From the cell containing the given text, extract its center point as [X, Y] coordinate. 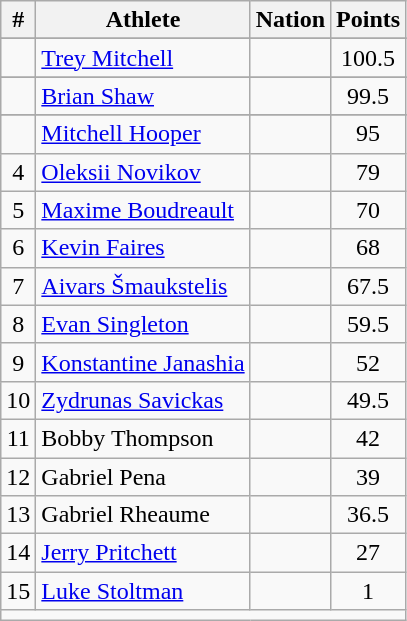
36.5 [368, 515]
9 [18, 362]
14 [18, 553]
42 [368, 438]
95 [368, 134]
49.5 [368, 400]
39 [368, 477]
11 [18, 438]
67.5 [368, 286]
Konstantine Janashia [143, 362]
# [18, 20]
100.5 [368, 58]
12 [18, 477]
Points [368, 20]
Trey Mitchell [143, 58]
79 [368, 172]
27 [368, 553]
10 [18, 400]
Evan Singleton [143, 324]
Brian Shaw [143, 96]
Gabriel Rheaume [143, 515]
Mitchell Hooper [143, 134]
8 [18, 324]
Kevin Faires [143, 248]
Luke Stoltman [143, 591]
Jerry Pritchett [143, 553]
Bobby Thompson [143, 438]
Athlete [143, 20]
7 [18, 286]
Nation [290, 20]
4 [18, 172]
Zydrunas Savickas [143, 400]
6 [18, 248]
Gabriel Pena [143, 477]
68 [368, 248]
70 [368, 210]
1 [368, 591]
Oleksii Novikov [143, 172]
52 [368, 362]
15 [18, 591]
Aivars Šmaukstelis [143, 286]
Maxime Boudreault [143, 210]
5 [18, 210]
99.5 [368, 96]
13 [18, 515]
59.5 [368, 324]
